Pinpoint the cell where the given text exists, returning its [X, Y] midpoint coordinate. 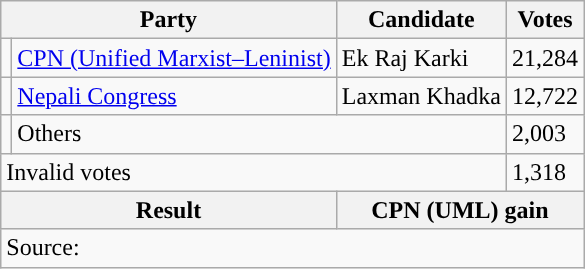
Invalid votes [254, 172]
Source: [292, 248]
1,318 [546, 172]
Nepali Congress [174, 96]
Result [168, 210]
Party [168, 20]
Laxman Khadka [421, 96]
CPN (Unified Marxist–Leninist) [174, 58]
21,284 [546, 58]
12,722 [546, 96]
Others [260, 134]
2,003 [546, 134]
Ek Raj Karki [421, 58]
Votes [546, 20]
CPN (UML) gain [460, 210]
Candidate [421, 20]
